Pinpoint the cell where the given text exists, returning its (X, Y) midpoint coordinate. 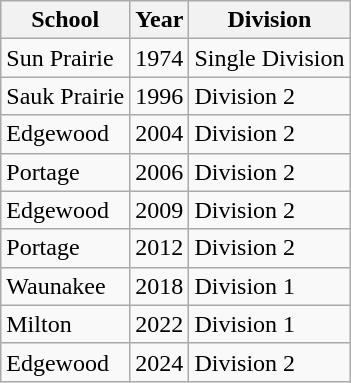
Division (270, 20)
2006 (160, 172)
Milton (66, 324)
2018 (160, 286)
2024 (160, 362)
Year (160, 20)
2004 (160, 134)
1996 (160, 96)
Sauk Prairie (66, 96)
School (66, 20)
2009 (160, 210)
1974 (160, 58)
Sun Prairie (66, 58)
Waunakee (66, 286)
2022 (160, 324)
Single Division (270, 58)
2012 (160, 248)
